Output the (x, y) coordinate of the center of the cell containing the given text.  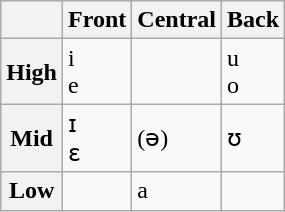
ɪɛ (98, 138)
ie (98, 72)
uo (254, 72)
Low (32, 191)
Back (254, 20)
(ə) (177, 138)
Mid (32, 138)
High (32, 72)
ʊ (254, 138)
Central (177, 20)
Front (98, 20)
a (177, 191)
